Extract the (X, Y) coordinate from the center of the cell holding the provided text.  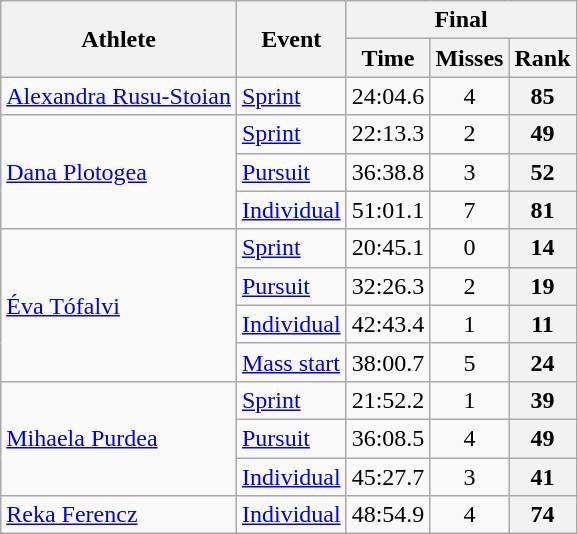
48:54.9 (388, 515)
Event (291, 39)
14 (542, 248)
24 (542, 362)
Alexandra Rusu-Stoian (119, 96)
41 (542, 477)
Time (388, 58)
11 (542, 324)
Mass start (291, 362)
21:52.2 (388, 400)
7 (470, 210)
5 (470, 362)
0 (470, 248)
Athlete (119, 39)
Reka Ferencz (119, 515)
42:43.4 (388, 324)
52 (542, 172)
39 (542, 400)
74 (542, 515)
Mihaela Purdea (119, 438)
Rank (542, 58)
36:08.5 (388, 438)
22:13.3 (388, 134)
81 (542, 210)
Final (461, 20)
32:26.3 (388, 286)
85 (542, 96)
19 (542, 286)
38:00.7 (388, 362)
24:04.6 (388, 96)
Éva Tófalvi (119, 305)
51:01.1 (388, 210)
Misses (470, 58)
36:38.8 (388, 172)
20:45.1 (388, 248)
45:27.7 (388, 477)
Dana Plotogea (119, 172)
